Pinpoint the cell where the given text exists, returning its (X, Y) midpoint coordinate. 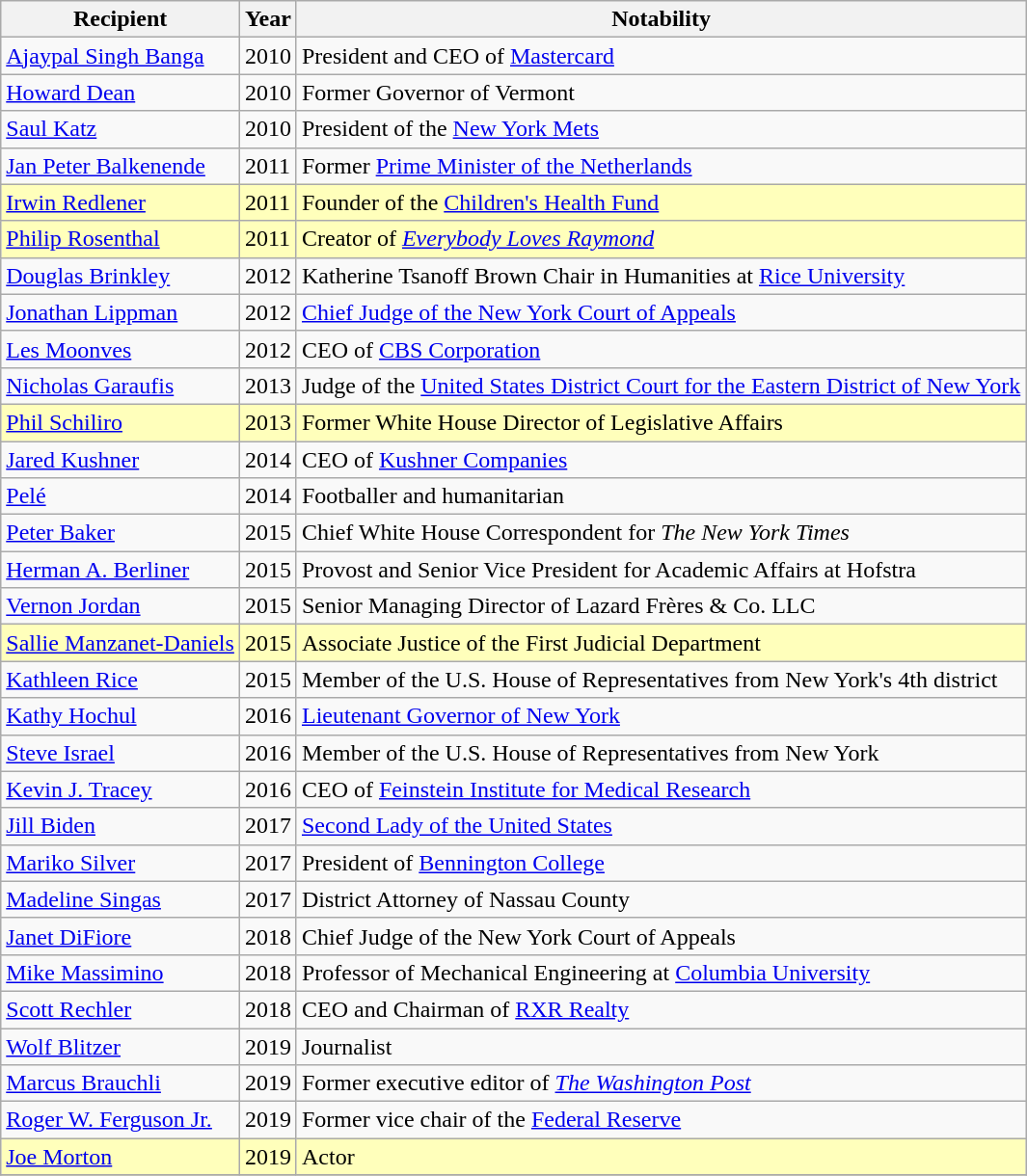
Actor (661, 1157)
Jonathan Lippman (121, 312)
Nicholas Garaufis (121, 386)
Former Prime Minister of the Netherlands (661, 166)
Lieutenant Governor of New York (661, 716)
Vernon Jordan (121, 606)
Former vice chair of the Federal Reserve (661, 1120)
Footballer and humanitarian (661, 496)
Professor of Mechanical Engineering at Columbia University (661, 973)
Journalist (661, 1046)
Kevin J. Tracey (121, 789)
Provost and Senior Vice President for Academic Affairs at Hofstra (661, 570)
Former Governor of Vermont (661, 93)
President and CEO of Mastercard (661, 56)
CEO and Chairman of RXR Realty (661, 1009)
Irwin Redlener (121, 202)
Jared Kushner (121, 460)
Philip Rosenthal (121, 239)
President of Bennington College (661, 863)
Year (268, 19)
Howard Dean (121, 93)
Jan Peter Balkenende (121, 166)
Associate Justice of the First Judicial Department (661, 643)
Douglas Brinkley (121, 276)
Former executive editor of The Washington Post (661, 1083)
Herman A. Berliner (121, 570)
District Attorney of Nassau County (661, 899)
Scott Rechler (121, 1009)
Mike Massimino (121, 973)
Founder of the Children's Health Fund (661, 202)
Saul Katz (121, 129)
Recipient (121, 19)
Member of the U.S. House of Representatives from New York's 4th district (661, 680)
Notability (661, 19)
Peter Baker (121, 533)
Steve Israel (121, 753)
Creator of Everybody Loves Raymond (661, 239)
Phil Schiliro (121, 422)
Katherine Tsanoff Brown Chair in Humanities at Rice University (661, 276)
CEO of CBS Corporation (661, 349)
Member of the U.S. House of Representatives from New York (661, 753)
Senior Managing Director of Lazard Frères & Co. LLC (661, 606)
Pelé (121, 496)
Joe Morton (121, 1157)
Les Moonves (121, 349)
CEO of Feinstein Institute for Medical Research (661, 789)
Chief White House Correspondent for The New York Times (661, 533)
Kathy Hochul (121, 716)
Janet DiFiore (121, 936)
Second Lady of the United States (661, 826)
President of the New York Mets (661, 129)
Marcus Brauchli (121, 1083)
Mariko Silver (121, 863)
Kathleen Rice (121, 680)
Jill Biden (121, 826)
Ajaypal Singh Banga (121, 56)
Sallie Manzanet-Daniels (121, 643)
CEO of Kushner Companies (661, 460)
Roger W. Ferguson Jr. (121, 1120)
Wolf Blitzer (121, 1046)
Judge of the United States District Court for the Eastern District of New York (661, 386)
Madeline Singas (121, 899)
Former White House Director of Legislative Affairs (661, 422)
